Provide the (X, Y) coordinate of the cell's center where the given text is located.  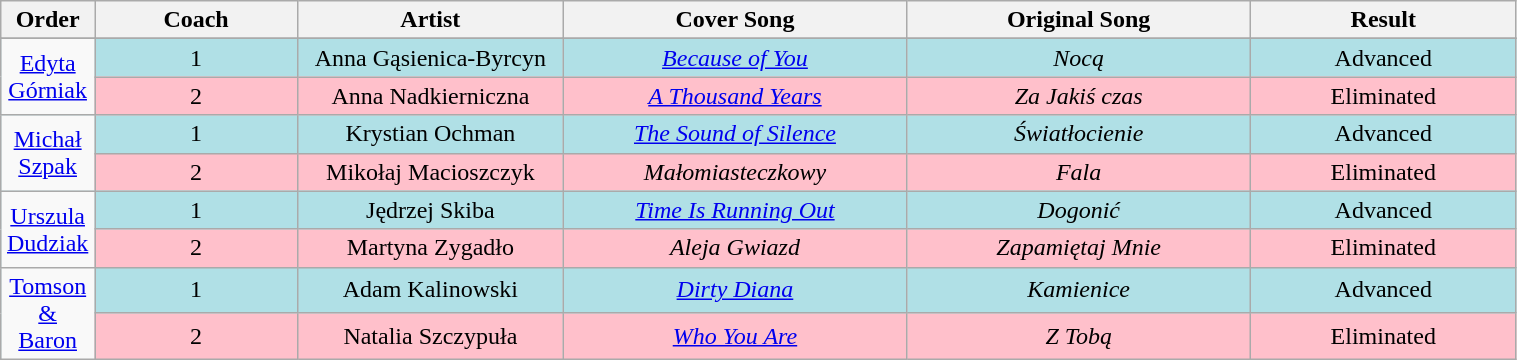
Jędrzej Skiba (431, 210)
Order (48, 20)
Cover Song (735, 20)
Who You Are (735, 336)
Światłocienie (1079, 134)
Z Tobą (1079, 336)
Fala (1079, 172)
Zapamiętaj Mnie (1079, 248)
Małomiasteczkowy (735, 172)
Coach (196, 20)
Anna Gąsienica-Byrcyn (431, 58)
Artist (431, 20)
Krystian Ochman (431, 134)
Dirty Diana (735, 290)
Nocą (1079, 58)
Aleja Gwiazd (735, 248)
Kamienice (1079, 290)
Edyta Górniak (48, 77)
The Sound of Silence (735, 134)
Because of You (735, 58)
Adam Kalinowski (431, 290)
Martyna Zygadło (431, 248)
Urszula Dudziak (48, 229)
Mikołaj Macioszczyk (431, 172)
Anna Nadkierniczna (431, 96)
Natalia Szczypuła (431, 336)
Michał Szpak (48, 153)
Dogonić (1079, 210)
A Thousand Years (735, 96)
Time Is Running Out (735, 210)
Original Song (1079, 20)
Result (1383, 20)
Tomson & Baron (48, 313)
Za Jakiś czas (1079, 96)
